Search for the cell housing the specified text and yield its [X, Y] center coordinate. 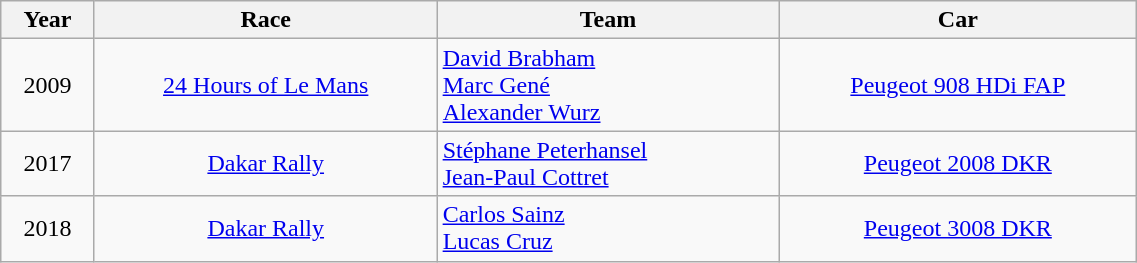
Peugeot 908 HDi FAP [958, 85]
Team [608, 20]
Stéphane Peterhansel Jean-Paul Cottret [608, 164]
2009 [48, 85]
2017 [48, 164]
Year [48, 20]
Race [266, 20]
Peugeot 3008 DKR [958, 228]
Carlos Sainz Lucas Cruz [608, 228]
Peugeot 2008 DKR [958, 164]
2018 [48, 228]
24 Hours of Le Mans [266, 85]
Car [958, 20]
David Brabham Marc Gené Alexander Wurz [608, 85]
